Locate the cell with the specified text and output its (X, Y) center coordinate. 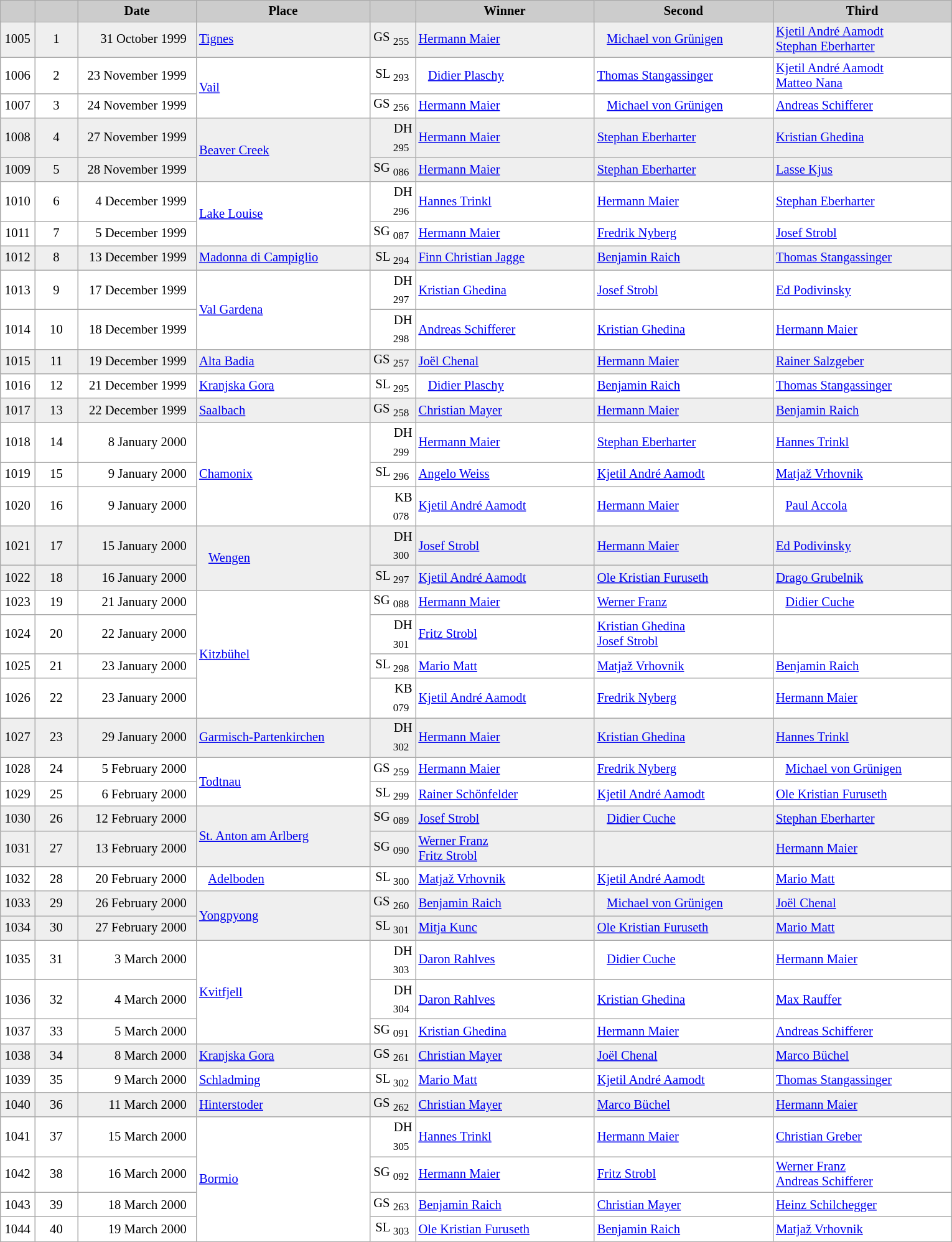
GS 256 (393, 106)
SL 296 (393, 474)
36 (57, 1105)
SL 299 (393, 794)
15 March 2000 (137, 1136)
GS 259 (393, 769)
1038 (17, 1055)
Rainer Schönfelder (505, 794)
Saalbach (283, 411)
Vail (283, 87)
1014 (17, 329)
26 (57, 818)
St. Anton am Arlberg (283, 836)
5 December 1999 (137, 233)
Mitja Kunc (505, 927)
29 January 2000 (137, 737)
18 (57, 577)
1026 (17, 698)
38 (57, 1174)
22 December 1999 (137, 411)
6 February 2000 (137, 794)
40 (57, 1228)
1024 (17, 633)
21 January 2000 (137, 602)
9 (57, 290)
Heinz Schilchegger (862, 1205)
1044 (17, 1228)
Tignes (283, 39)
Angelo Weiss (505, 474)
Second (683, 11)
22 January 2000 (137, 633)
SL 294 (393, 258)
Finn Christian Jagge (505, 258)
Hinterstoder (283, 1105)
28 November 1999 (137, 169)
3 March 2000 (137, 960)
Winner (505, 11)
1012 (17, 258)
Kjetil André Aamodt Stephan Eberharter (862, 39)
1021 (17, 545)
30 (57, 927)
1010 (17, 202)
1016 (17, 386)
1043 (17, 1205)
SL 293 (393, 75)
9 March 2000 (137, 1080)
GS 260 (393, 903)
1019 (17, 474)
13 February 2000 (137, 849)
1032 (17, 879)
1009 (17, 169)
DH 295 (393, 137)
DH 299 (393, 442)
29 (57, 903)
1013 (17, 290)
1041 (17, 1136)
SL 300 (393, 879)
4 March 2000 (137, 999)
Val Gardena (283, 310)
Adelboden (283, 879)
1007 (17, 106)
SG 089 (393, 818)
GS 255 (393, 39)
KB 079 (393, 698)
1015 (17, 361)
1031 (17, 849)
1018 (17, 442)
Beaver Creek (283, 149)
16 (57, 507)
Lake Louise (283, 214)
12 (57, 386)
Max Rauffer (862, 999)
27 (57, 849)
Lasse Kjus (862, 169)
SG 092 (393, 1174)
DH 298 (393, 329)
3 (57, 106)
DH 301 (393, 633)
SG 090 (393, 849)
Christian Greber (862, 1136)
KB 078 (393, 507)
DH 303 (393, 960)
35 (57, 1080)
13 (57, 411)
37 (57, 1136)
Kjetil André Aamodt Matteo Nana (862, 75)
Paul Accola (862, 507)
1039 (17, 1080)
39 (57, 1205)
32 (57, 999)
31 (57, 960)
Garmisch-Partenkirchen (283, 737)
25 (57, 794)
GS 261 (393, 1055)
GS 262 (393, 1105)
24 (57, 769)
Bormio (283, 1179)
18 December 1999 (137, 329)
20 February 2000 (137, 879)
4 (57, 137)
1035 (17, 960)
21 (57, 666)
24 November 1999 (137, 106)
SG 091 (393, 1030)
SG 086 (393, 169)
Third (862, 11)
8 (57, 258)
SL 301 (393, 927)
Date (137, 11)
10 (57, 329)
27 February 2000 (137, 927)
6 (57, 202)
7 (57, 233)
Drago Grubelnik (862, 577)
5 March 2000 (137, 1030)
28 (57, 879)
GS 263 (393, 1205)
DH 300 (393, 545)
DH 304 (393, 999)
5 February 2000 (137, 769)
8 January 2000 (137, 442)
33 (57, 1030)
1 (57, 39)
SL 295 (393, 386)
22 (57, 698)
Rainer Salzgeber (862, 361)
15 January 2000 (137, 545)
16 March 2000 (137, 1174)
Alta Badia (283, 361)
1033 (17, 903)
1029 (17, 794)
23 November 1999 (137, 75)
17 (57, 545)
1020 (17, 507)
1017 (17, 411)
Werner Franz Fritz Strobl (505, 849)
Wengen (283, 558)
31 October 1999 (137, 39)
17 December 1999 (137, 290)
DH 296 (393, 202)
1008 (17, 137)
1028 (17, 769)
8 March 2000 (137, 1055)
1030 (17, 818)
1040 (17, 1105)
GS 257 (393, 361)
20 (57, 633)
15 (57, 474)
SG 088 (393, 602)
DH 302 (393, 737)
11 (57, 361)
Schladming (283, 1080)
19 (57, 602)
2 (57, 75)
1036 (17, 999)
Todtnau (283, 782)
1034 (17, 927)
Yongpyong (283, 916)
Madonna di Campiglio (283, 258)
1023 (17, 602)
SL 302 (393, 1080)
GS 258 (393, 411)
Werner Franz (683, 602)
13 December 1999 (137, 258)
23 (57, 737)
5 (57, 169)
Werner Franz Andreas Schifferer (862, 1174)
SL 297 (393, 577)
1022 (17, 577)
1005 (17, 39)
SL 303 (393, 1228)
27 November 1999 (137, 137)
Kvitfjell (283, 992)
DH 297 (393, 290)
1011 (17, 233)
Kristian Ghedina Josef Strobl (683, 633)
12 February 2000 (137, 818)
DH 305 (393, 1136)
11 March 2000 (137, 1105)
Kitzbühel (283, 654)
34 (57, 1055)
SL 298 (393, 666)
Place (283, 11)
1037 (17, 1030)
1006 (17, 75)
4 December 1999 (137, 202)
Chamonix (283, 474)
16 January 2000 (137, 577)
26 February 2000 (137, 903)
1042 (17, 1174)
18 March 2000 (137, 1205)
19 December 1999 (137, 361)
1025 (17, 666)
21 December 1999 (137, 386)
SG 087 (393, 233)
19 March 2000 (137, 1228)
14 (57, 442)
1027 (17, 737)
